Determine the (X, Y) coordinate at the center of the cell enclosing the given text.  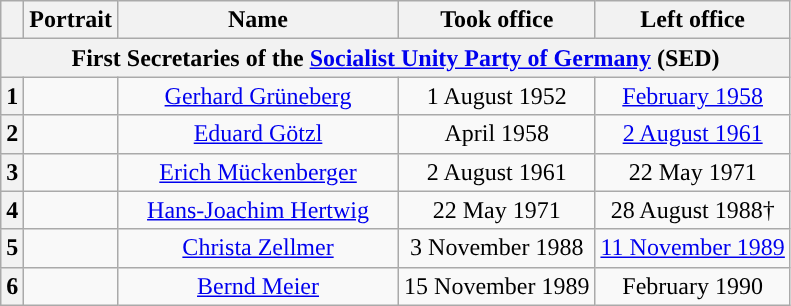
First Secretaries of the Socialist Unity Party of Germany (SED) (396, 58)
Eduard Götzl (258, 134)
Portrait (71, 20)
1 (12, 96)
Hans-Joachim Hertwig (258, 210)
11 November 1989 (692, 248)
1 August 1952 (497, 96)
February 1958 (692, 96)
5 (12, 248)
2 (12, 134)
Took office (497, 20)
4 (12, 210)
28 August 1988† (692, 210)
15 November 1989 (497, 286)
April 1958 (497, 134)
Left office (692, 20)
6 (12, 286)
3 November 1988 (497, 248)
February 1990 (692, 286)
Gerhard Grüneberg (258, 96)
3 (12, 172)
Erich Mückenberger (258, 172)
Christa Zellmer (258, 248)
Name (258, 20)
Bernd Meier (258, 286)
